Return (X, Y) of the center of cell containing provided text 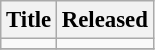
Released (104, 20)
Title (29, 20)
